Output the (X, Y) coordinate of the center of the cell containing the given text.  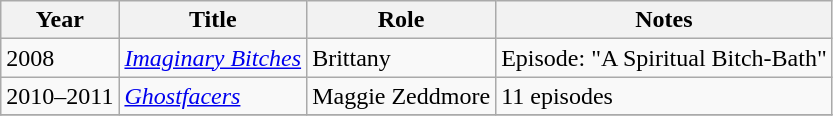
Year (60, 20)
Episode: "A Spiritual Bitch-Bath" (664, 58)
Role (402, 20)
Ghostfacers (213, 96)
2010–2011 (60, 96)
Title (213, 20)
Notes (664, 20)
Brittany (402, 58)
11 episodes (664, 96)
2008 (60, 58)
Imaginary Bitches (213, 58)
Maggie Zeddmore (402, 96)
